Output the (x, y) coordinate of the center of the cell containing the given text.  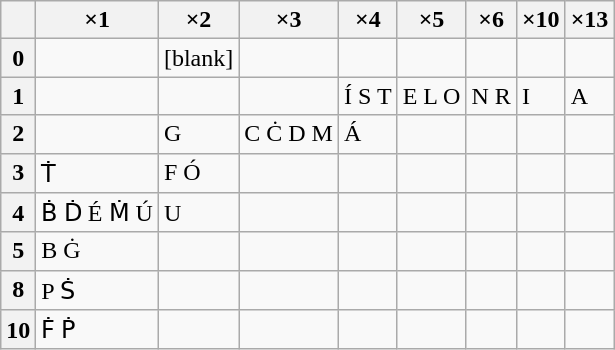
×1 (98, 20)
×6 (491, 20)
Ṫ (98, 173)
C Ċ D M (289, 134)
0 (18, 58)
Ḃ Ḋ É Ṁ Ú (98, 213)
F Ó (198, 173)
B Ġ (98, 251)
×4 (368, 20)
×13 (590, 20)
U (198, 213)
A (590, 96)
×2 (198, 20)
×5 (432, 20)
Í S T (368, 96)
E L O (432, 96)
G (198, 134)
1 (18, 96)
2 (18, 134)
5 (18, 251)
10 (18, 330)
[blank] (198, 58)
×3 (289, 20)
3 (18, 173)
P Ṡ (98, 290)
I (540, 96)
8 (18, 290)
4 (18, 213)
Ḟ Ṗ (98, 330)
N R (491, 96)
×10 (540, 20)
Á (368, 134)
